Detect which cell encompasses the target text, then output its (x, y) center coordinate. 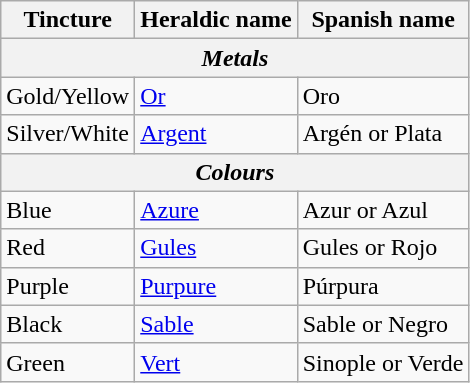
Sinople or Verde (383, 362)
Black (68, 324)
Or (216, 96)
Heraldic name (216, 20)
Gold/Yellow (68, 96)
Gules or Rojo (383, 248)
Silver/White (68, 134)
Vert (216, 362)
Púrpura (383, 286)
Purpure (216, 286)
Azure (216, 210)
Metals (235, 58)
Colours (235, 172)
Green (68, 362)
Azur or Azul (383, 210)
Sable (216, 324)
Tincture (68, 20)
Argén or Plata (383, 134)
Sable or Negro (383, 324)
Spanish name (383, 20)
Purple (68, 286)
Blue (68, 210)
Argent (216, 134)
Gules (216, 248)
Red (68, 248)
Oro (383, 96)
